Output the [x, y] coordinate of the center of the cell containing the given text.  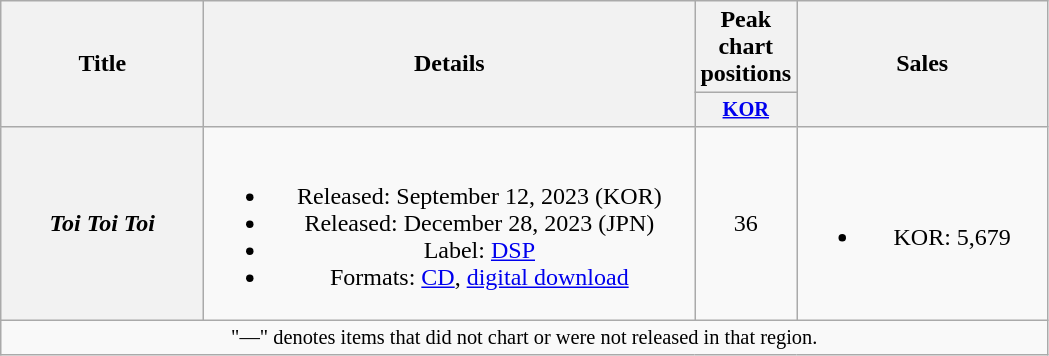
Peak chart positions [746, 47]
Sales [922, 64]
KOR [746, 110]
Toi Toi Toi [102, 223]
Details [450, 64]
KOR: 5,679 [922, 223]
36 [746, 223]
"—" denotes items that did not chart or were not released in that region. [524, 338]
Released: September 12, 2023 (KOR)Released: December 28, 2023 (JPN)Label: DSPFormats: CD, digital download [450, 223]
Title [102, 64]
